Return the [X, Y] coordinate for the center point of the cell that contains the specified text.  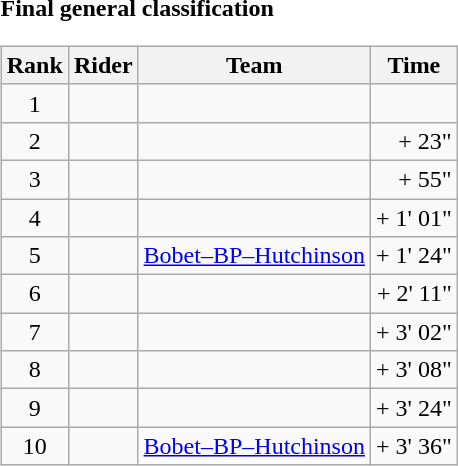
1 [34, 103]
Team [254, 65]
Rank [34, 65]
+ 23" [414, 141]
+ 2' 11" [414, 294]
+ 1' 24" [414, 256]
7 [34, 332]
5 [34, 256]
+ 3' 36" [414, 446]
10 [34, 446]
+ 3' 24" [414, 408]
4 [34, 217]
+ 55" [414, 179]
2 [34, 141]
Time [414, 65]
9 [34, 408]
3 [34, 179]
Rider [103, 65]
8 [34, 370]
6 [34, 294]
+ 3' 08" [414, 370]
+ 1' 01" [414, 217]
+ 3' 02" [414, 332]
